Scan for the cell matching the given text and deliver its [X, Y] coordinate at center. 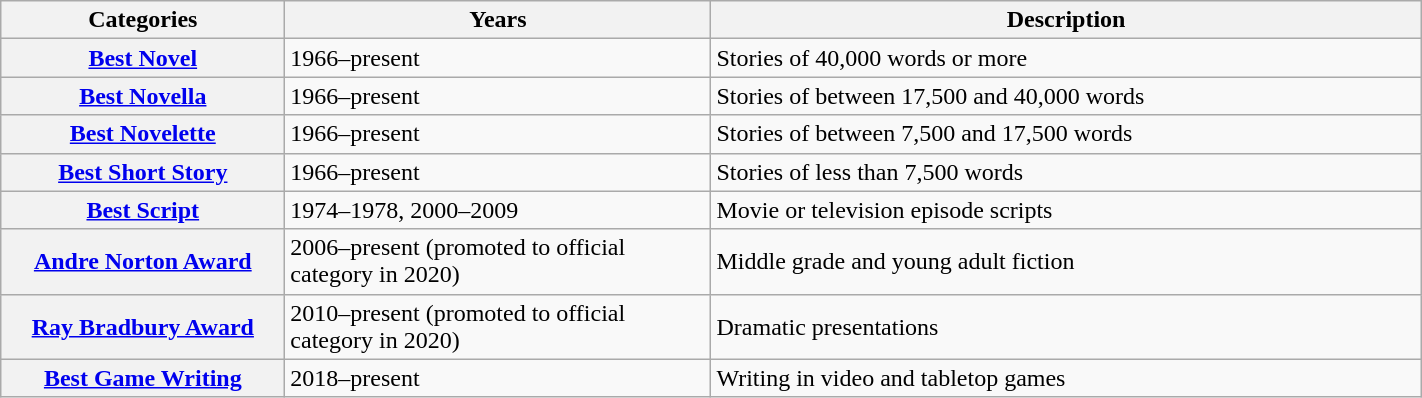
Middle grade and young adult fiction [1066, 262]
Writing in video and tabletop games [1066, 378]
Stories of 40,000 words or more [1066, 58]
2018–present [498, 378]
Description [1066, 20]
2006–present (promoted to official category in 2020) [498, 262]
Best Game Writing [143, 378]
Categories [143, 20]
Movie or television episode scripts [1066, 210]
Andre Norton Award [143, 262]
Best Novelette [143, 134]
2010–present (promoted to official category in 2020) [498, 326]
Stories of between 17,500 and 40,000 words [1066, 96]
Best Novella [143, 96]
Stories of between 7,500 and 17,500 words [1066, 134]
Best Novel [143, 58]
1974–1978, 2000–2009 [498, 210]
Years [498, 20]
Best Script [143, 210]
Best Short Story [143, 172]
Dramatic presentations [1066, 326]
Ray Bradbury Award [143, 326]
Stories of less than 7,500 words [1066, 172]
